For the text-containing cell, return its midpoint in [X, Y] coordinate format. 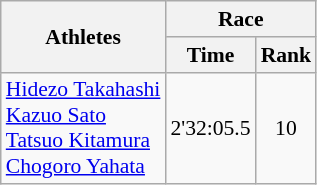
Hidezo TakahashiKazuo SatoTatsuo KitamuraChogoro Yahata [84, 128]
Rank [286, 55]
Time [210, 55]
2'32:05.5 [210, 128]
Athletes [84, 36]
10 [286, 128]
Race [240, 19]
